Identify which cell holds the provided text, then report its [x, y] central coordinate. 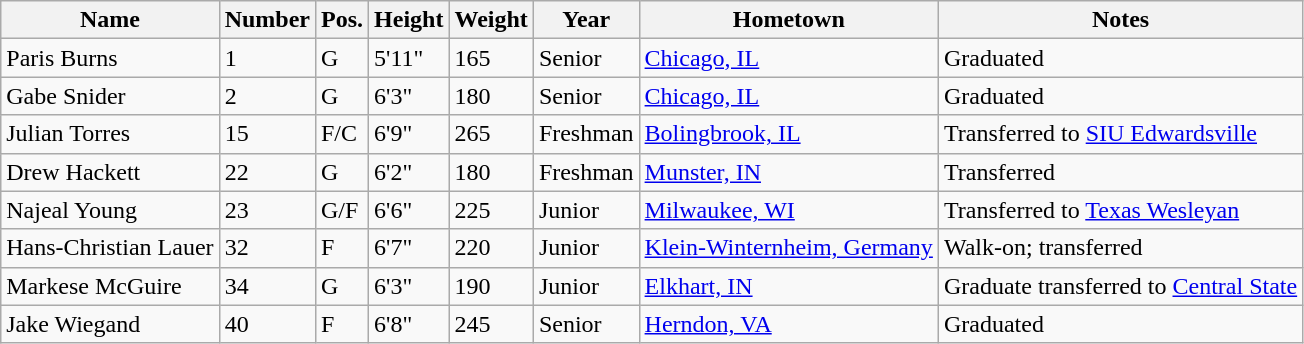
Elkhart, IN [788, 286]
Height [409, 20]
Paris Burns [110, 58]
Graduate transferred to Central State [1120, 286]
Drew Hackett [110, 172]
5'11" [409, 58]
Bolingbrook, IL [788, 134]
Year [586, 20]
Najeal Young [110, 210]
Markese McGuire [110, 286]
Name [110, 20]
Gabe Snider [110, 96]
6'6" [409, 210]
G/F [342, 210]
2 [267, 96]
Munster, IN [788, 172]
Number [267, 20]
225 [491, 210]
Transferred to SIU Edwardsville [1120, 134]
32 [267, 248]
245 [491, 324]
1 [267, 58]
265 [491, 134]
165 [491, 58]
Walk-on; transferred [1120, 248]
6'8" [409, 324]
220 [491, 248]
34 [267, 286]
23 [267, 210]
Transferred to Texas Wesleyan [1120, 210]
Klein-Winternheim, Germany [788, 248]
F/C [342, 134]
15 [267, 134]
Jake Wiegand [110, 324]
22 [267, 172]
Weight [491, 20]
Julian Torres [110, 134]
Notes [1120, 20]
6'2" [409, 172]
6'7" [409, 248]
Transferred [1120, 172]
Milwaukee, WI [788, 210]
40 [267, 324]
Hans-Christian Lauer [110, 248]
Hometown [788, 20]
190 [491, 286]
6'9" [409, 134]
Herndon, VA [788, 324]
Pos. [342, 20]
